Capture the cell that displays the provided text and extract its [x, y] central coordinate. 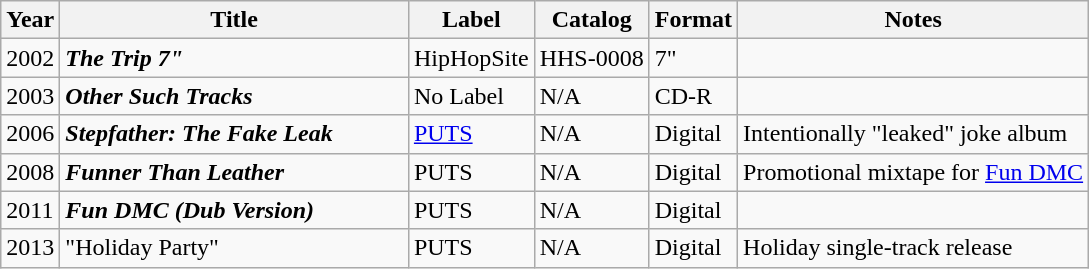
Notes [914, 20]
"Holiday Party" [234, 248]
2011 [30, 210]
Label [471, 20]
HipHopSite [471, 58]
2006 [30, 134]
Format [693, 20]
7" [693, 58]
Holiday single-track release [914, 248]
Promotional mixtape for Fun DMC [914, 172]
2008 [30, 172]
2003 [30, 96]
2002 [30, 58]
CD-R [693, 96]
Year [30, 20]
Title [234, 20]
Catalog [592, 20]
The Trip 7" [234, 58]
Funner Than Leather [234, 172]
Fun DMC (Dub Version) [234, 210]
No Label [471, 96]
Stepfather: The Fake Leak [234, 134]
HHS-0008 [592, 58]
Intentionally "leaked" joke album [914, 134]
Other Such Tracks [234, 96]
2013 [30, 248]
